Identify which cell holds the provided text, then report its [X, Y] central coordinate. 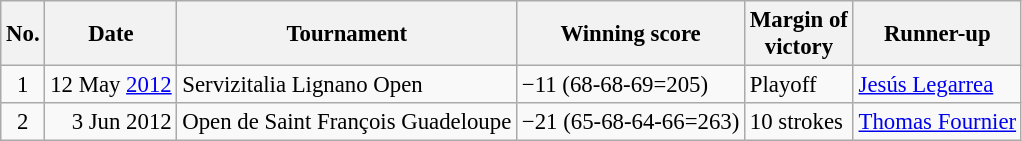
−21 (65-68-64-66=263) [631, 122]
1 [23, 85]
Tournament [347, 34]
2 [23, 122]
10 strokes [800, 122]
−11 (68-68-69=205) [631, 85]
Playoff [800, 85]
Servizitalia Lignano Open [347, 85]
Margin ofvictory [800, 34]
Date [111, 34]
Jesús Legarrea [937, 85]
Open de Saint François Guadeloupe [347, 122]
No. [23, 34]
3 Jun 2012 [111, 122]
Thomas Fournier [937, 122]
12 May 2012 [111, 85]
Winning score [631, 34]
Runner-up [937, 34]
